Extract the (X, Y) coordinate from the center of the cell holding the provided text.  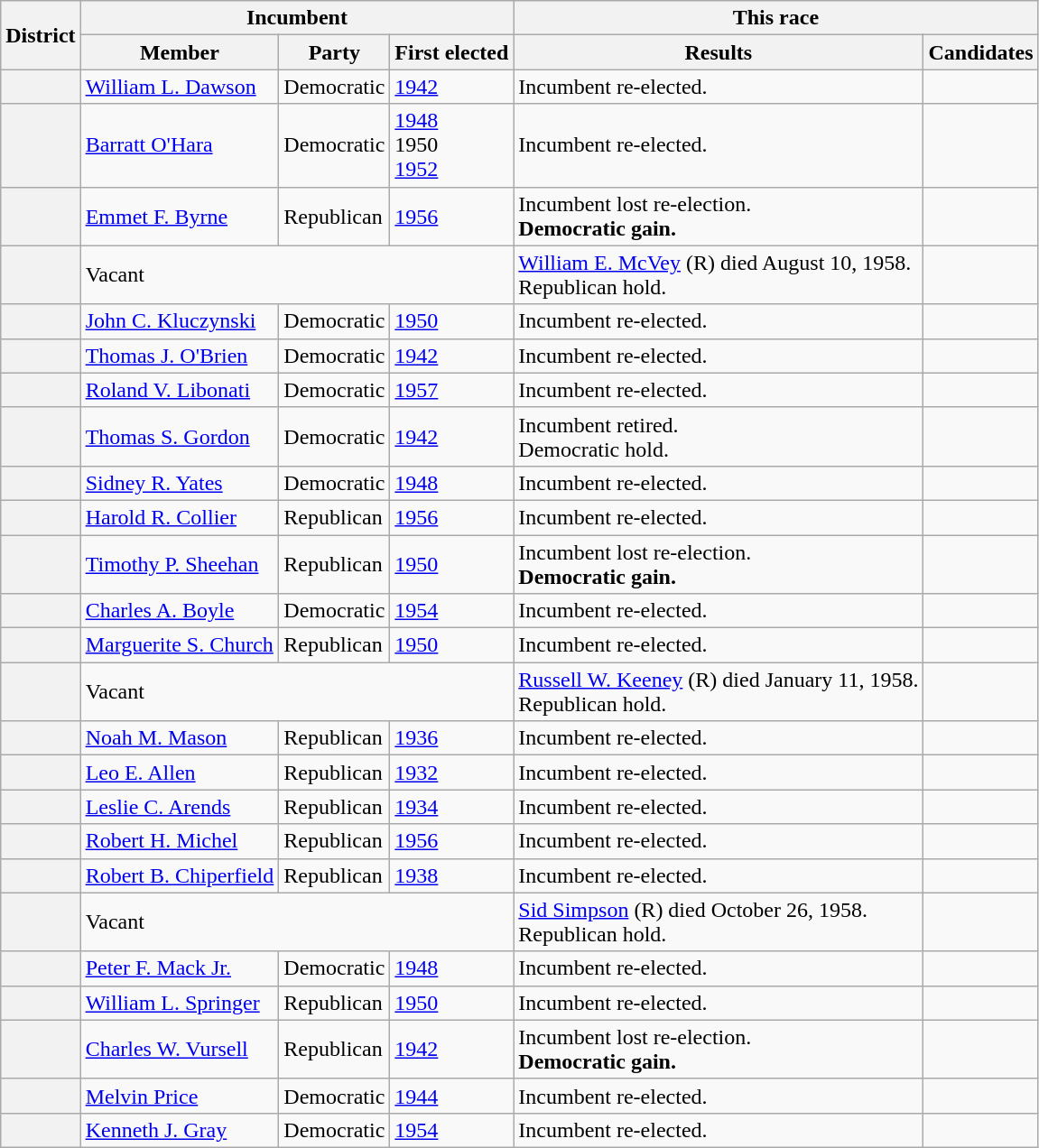
Robert B. Chiperfield (180, 875)
1938 (451, 875)
Candidates (980, 52)
Marguerite S. Church (180, 645)
Thomas J. O'Brien (180, 356)
Russell W. Keeney (R) died January 11, 1958. Republican hold. (719, 691)
Timothy P. Sheehan (180, 563)
Thomas S. Gordon (180, 437)
Barratt O'Hara (180, 145)
Sid Simpson (R) died October 26, 1958.Republican hold. (719, 922)
Party (334, 52)
Sidney R. Yates (180, 483)
William L. Dawson (180, 87)
Member (180, 52)
Emmet F. Byrne (180, 217)
Incumbent (297, 18)
1932 (451, 773)
Melvin Price (180, 1096)
William E. McVey (R) died August 10, 1958.Republican hold. (719, 274)
19481950 1952 (451, 145)
Leslie C. Arends (180, 807)
District (41, 35)
1944 (451, 1096)
William L. Springer (180, 1003)
Harold R. Collier (180, 517)
Robert H. Michel (180, 841)
Incumbent retired.Democratic hold. (719, 437)
1934 (451, 807)
Roland V. Libonati (180, 390)
Results (719, 52)
First elected (451, 52)
Noah M. Mason (180, 738)
Charles A. Boyle (180, 611)
This race (776, 18)
John C. Kluczynski (180, 321)
Kenneth J. Gray (180, 1130)
Leo E. Allen (180, 773)
1957 (451, 390)
Charles W. Vursell (180, 1049)
Peter F. Mack Jr. (180, 968)
1936 (451, 738)
